Return the [x, y] coordinate for the center point of the cell that contains the specified text.  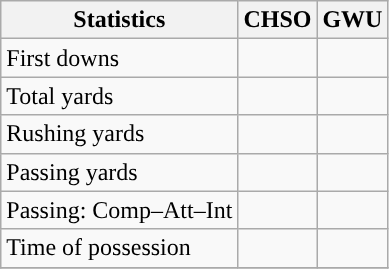
Statistics [120, 20]
Total yards [120, 96]
Rushing yards [120, 134]
Passing: Comp–Att–Int [120, 210]
First downs [120, 58]
Time of possession [120, 248]
CHSO [278, 20]
Passing yards [120, 172]
GWU [352, 20]
